Return (X, Y) of the center of cell containing provided text 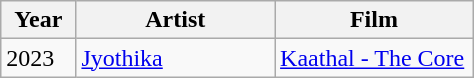
Jyothika (176, 58)
Year (38, 20)
Film (374, 20)
2023 (38, 58)
Kaathal - The Core (374, 58)
Artist (176, 20)
